Return [x, y] of the center of cell containing provided text 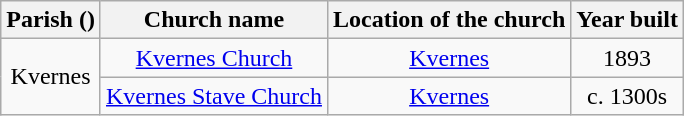
Kvernes Church [214, 58]
Location of the church [448, 20]
c. 1300s [628, 96]
1893 [628, 58]
Church name [214, 20]
Kvernes Stave Church [214, 96]
Year built [628, 20]
Parish () [51, 20]
